From the cell containing the given text, extract its center point as (x, y) coordinate. 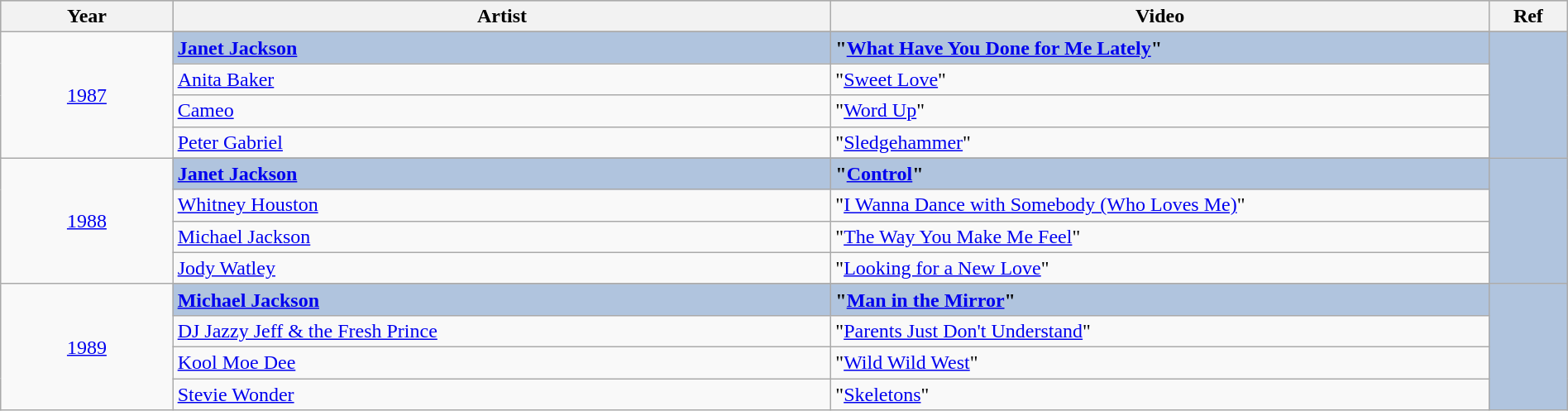
Peter Gabriel (502, 142)
"What Have You Done for Me Lately" (1160, 48)
Anita Baker (502, 79)
"I Wanna Dance with Somebody (Who Loves Me)" (1160, 205)
"Man in the Mirror" (1160, 299)
"Control" (1160, 174)
"The Way You Make Me Feel" (1160, 237)
Stevie Wonder (502, 394)
Year (87, 17)
Artist (502, 17)
1989 (87, 346)
"Skeletons" (1160, 394)
DJ Jazzy Jeff & the Fresh Prince (502, 331)
"Sledgehammer" (1160, 142)
Cameo (502, 111)
"Sweet Love" (1160, 79)
"Parents Just Don't Understand" (1160, 331)
1988 (87, 221)
Whitney Houston (502, 205)
"Wild Wild West" (1160, 362)
Jody Watley (502, 268)
Ref (1528, 17)
Video (1160, 17)
"Looking for a New Love" (1160, 268)
1987 (87, 95)
Kool Moe Dee (502, 362)
"Word Up" (1160, 111)
